From the cell containing the given text, extract its center point as (x, y) coordinate. 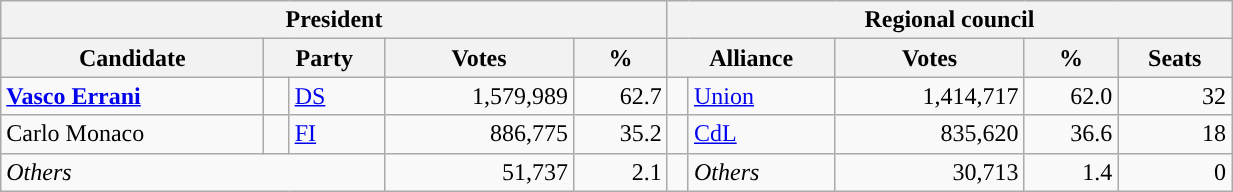
Carlo Monaco (132, 134)
1,579,989 (480, 96)
1.4 (1071, 172)
Party (324, 58)
30,713 (930, 172)
Candidate (132, 58)
DS (336, 96)
1,414,717 (930, 96)
62.7 (621, 96)
0 (1175, 172)
886,775 (480, 134)
Vasco Errani (132, 96)
FI (336, 134)
62.0 (1071, 96)
CdL (762, 134)
835,620 (930, 134)
President (334, 20)
Seats (1175, 58)
Regional council (949, 20)
36.6 (1071, 134)
51,737 (480, 172)
Union (762, 96)
35.2 (621, 134)
18 (1175, 134)
32 (1175, 96)
2.1 (621, 172)
Alliance (751, 58)
